Determine the (x, y) coordinate at the center of the cell enclosing the given text.  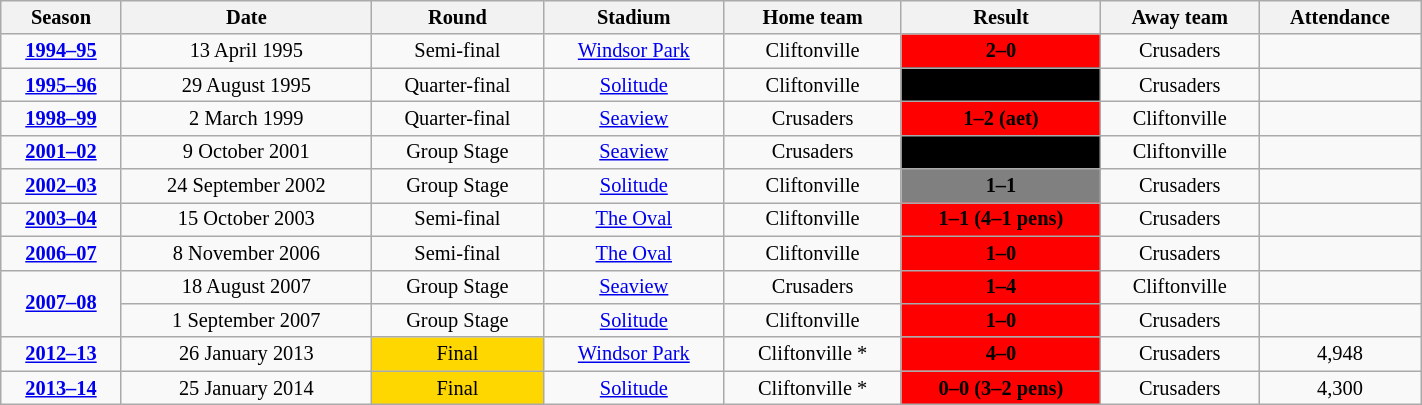
18 August 2007 (246, 287)
4,300 (1340, 388)
Round (457, 17)
1–1 (1001, 186)
Date (246, 17)
13 April 1995 (246, 51)
Away team (1180, 17)
1–2 (aet) (1001, 118)
1–4 (1001, 287)
2013–14 (61, 388)
1994–95 (61, 51)
4–0 (1001, 354)
2002–03 (61, 186)
2001–02 (61, 152)
2006–07 (61, 253)
0–0 (0–3 pens) (1001, 85)
Attendance (1340, 17)
2 March 1999 (246, 118)
1 September 2007 (246, 320)
29 August 1995 (246, 85)
Home team (812, 17)
1–1 (4–1 pens) (1001, 219)
15 October 2003 (246, 219)
4,948 (1340, 354)
Season (61, 17)
Stadium (634, 17)
2007–08 (61, 304)
Result (1001, 17)
26 January 2013 (246, 354)
1998–99 (61, 118)
2012–13 (61, 354)
2003–04 (61, 219)
24 September 2002 (246, 186)
9 October 2001 (246, 152)
25 January 2014 (246, 388)
1995–96 (61, 85)
0–0 (3–2 pens) (1001, 388)
8 November 2006 (246, 253)
